Scan for the cell matching the given text and deliver its [x, y] coordinate at center. 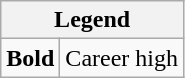
Bold [30, 58]
Career high [122, 58]
Legend [92, 20]
